Detect which cell encompasses the target text, then output its (x, y) center coordinate. 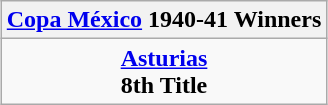
Copa México 1940-41 Winners (164, 20)
Asturias8th Title (164, 72)
